Locate the cell with the specified text and output its [x, y] center coordinate. 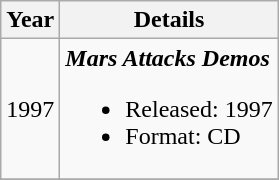
Year [30, 20]
Mars Attacks DemosReleased: 1997Format: CD [169, 109]
1997 [30, 109]
Details [169, 20]
